Determine the (X, Y) coordinate at the center of the cell enclosing the given text.  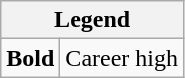
Career high (122, 58)
Bold (30, 58)
Legend (92, 20)
